Provide the [X, Y] coordinate of the cell's center where the given text is located.  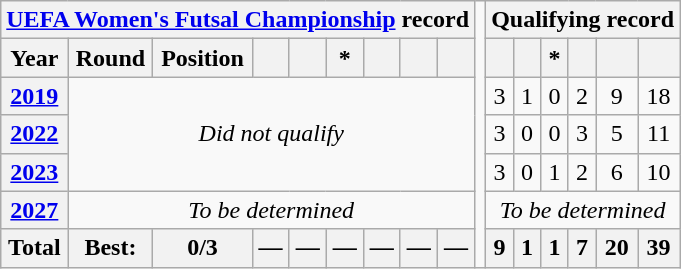
7 [582, 248]
Position [202, 58]
20 [617, 248]
Total [34, 248]
Best: [110, 248]
11 [659, 134]
Did not qualify [272, 134]
10 [659, 172]
2023 [34, 172]
Round [110, 58]
Year [34, 58]
2019 [34, 96]
5 [617, 134]
Qualifying record [583, 20]
2027 [34, 210]
0/3 [202, 248]
18 [659, 96]
39 [659, 248]
UEFA Women's Futsal Championship record [238, 20]
6 [617, 172]
2022 [34, 134]
